Determine the [x, y] coordinate at the center of the cell enclosing the given text.  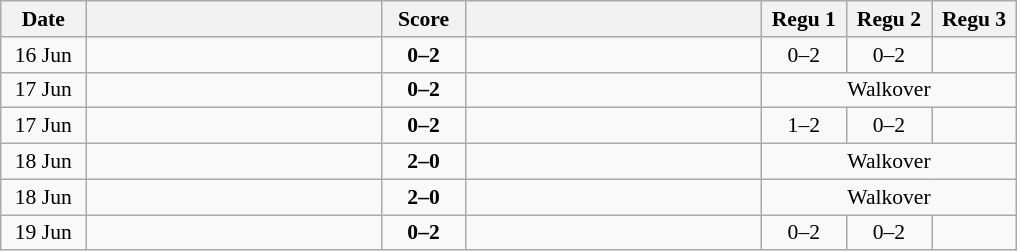
Regu 1 [804, 19]
Regu 3 [974, 19]
Date [44, 19]
1–2 [804, 126]
16 Jun [44, 55]
19 Jun [44, 233]
Regu 2 [888, 19]
Score [424, 19]
